Return the (X, Y) coordinate for the center point of the cell that contains the specified text.  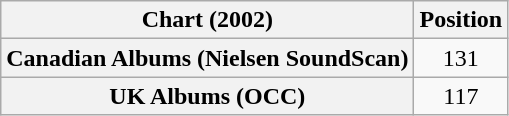
Canadian Albums (Nielsen SoundScan) (208, 58)
117 (461, 96)
Chart (2002) (208, 20)
UK Albums (OCC) (208, 96)
Position (461, 20)
131 (461, 58)
